Search for the cell housing the specified text and yield its (x, y) center coordinate. 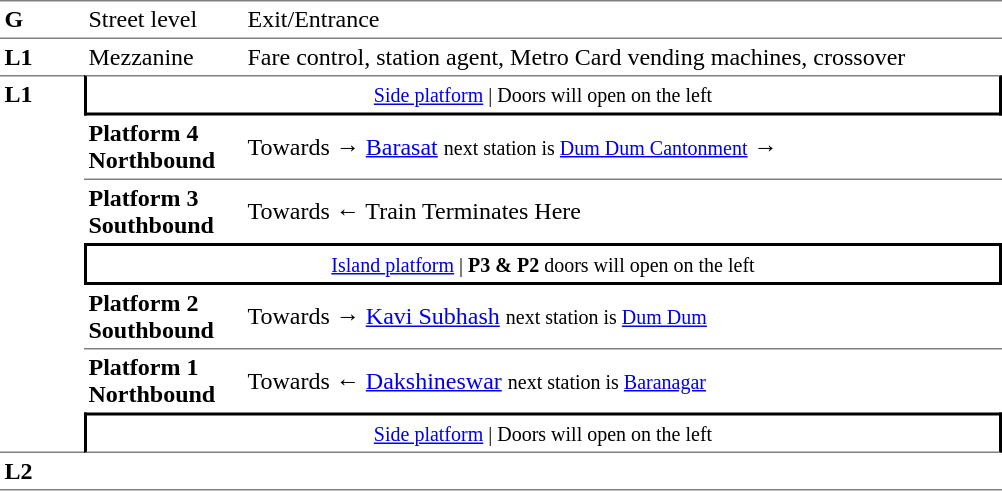
Platform 3Southbound (164, 212)
Towards → Kavi Subhash next station is Dum Dum (622, 317)
Street level (164, 20)
Towards ← Train Terminates Here (622, 212)
Island platform | P3 & P2 doors will open on the left (543, 264)
Fare control, station agent, Metro Card vending machines, crossover (622, 57)
G (42, 20)
Mezzanine (164, 57)
Platform 2Southbound (164, 317)
Exit/Entrance (622, 20)
Towards ← Dakshineswar next station is Baranagar (622, 382)
Platform 4Northbound (164, 148)
Platform 1Northbound (164, 382)
Towards → Barasat next station is Dum Dum Cantonment → (622, 148)
L2 (42, 472)
